From the cell containing the given text, extract its center point as (x, y) coordinate. 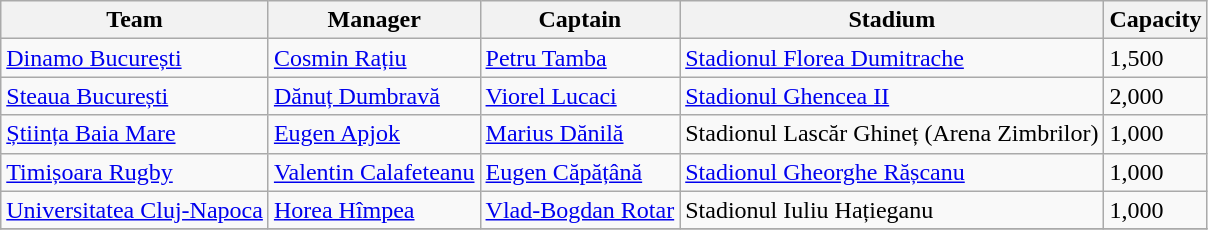
1,500 (1156, 58)
Captain (580, 20)
Dinamo București (135, 58)
2,000 (1156, 96)
Cosmin Rațiu (374, 58)
Timișoara Rugby (135, 172)
Stadionul Gheorghe Rășcanu (892, 172)
Horea Hîmpea (374, 210)
Stadionul Lascăr Ghineț (Arena Zimbrilor) (892, 134)
Manager (374, 20)
Stadionul Florea Dumitrache (892, 58)
Știința Baia Mare (135, 134)
Marius Dănilă (580, 134)
Capacity (1156, 20)
Team (135, 20)
Dănuț Dumbravă (374, 96)
Stadionul Iuliu Hațieganu (892, 210)
Stadionul Ghencea II (892, 96)
Eugen Căpățână (580, 172)
Vlad-Bogdan Rotar (580, 210)
Eugen Apjok (374, 134)
Valentin Calafeteanu (374, 172)
Viorel Lucaci (580, 96)
Stadium (892, 20)
Petru Tamba (580, 58)
Steaua București (135, 96)
Universitatea Cluj-Napoca (135, 210)
